Return (x, y) of the center of cell containing provided text 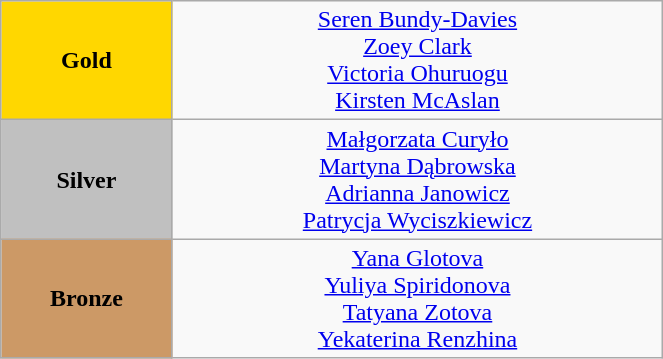
Gold (86, 60)
Silver (86, 180)
Yana GlotovaYuliya SpiridonovaTatyana ZotovaYekaterina Renzhina (418, 298)
Bronze (86, 298)
Seren Bundy-DaviesZoey ClarkVictoria OhuruoguKirsten McAslan (418, 60)
Małgorzata CuryłoMartyna DąbrowskaAdrianna JanowiczPatrycja Wyciszkiewicz (418, 180)
